Find where the given text appears and provide that cell's center as (x, y) coordinate. 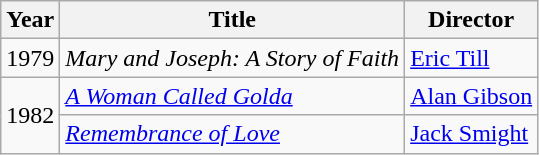
1979 (30, 58)
1982 (30, 115)
Jack Smight (472, 134)
Remembrance of Love (232, 134)
Eric Till (472, 58)
A Woman Called Golda (232, 96)
Director (472, 20)
Mary and Joseph: A Story of Faith (232, 58)
Year (30, 20)
Alan Gibson (472, 96)
Title (232, 20)
